Return the [X, Y] coordinate for the center point of the cell that contains the specified text.  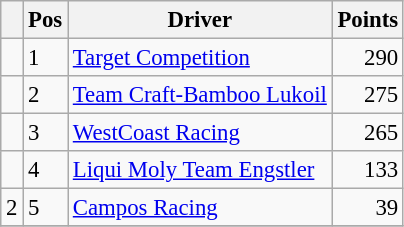
39 [368, 208]
275 [368, 95]
265 [368, 133]
Driver [200, 20]
4 [46, 170]
1 [46, 58]
Team Craft-Bamboo Lukoil [200, 95]
5 [46, 208]
3 [46, 133]
WestCoast Racing [200, 133]
290 [368, 58]
Liqui Moly Team Engstler [200, 170]
Campos Racing [200, 208]
Pos [46, 20]
Target Competition [200, 58]
133 [368, 170]
Points [368, 20]
